Scan for the cell matching the given text and deliver its [X, Y] coordinate at center. 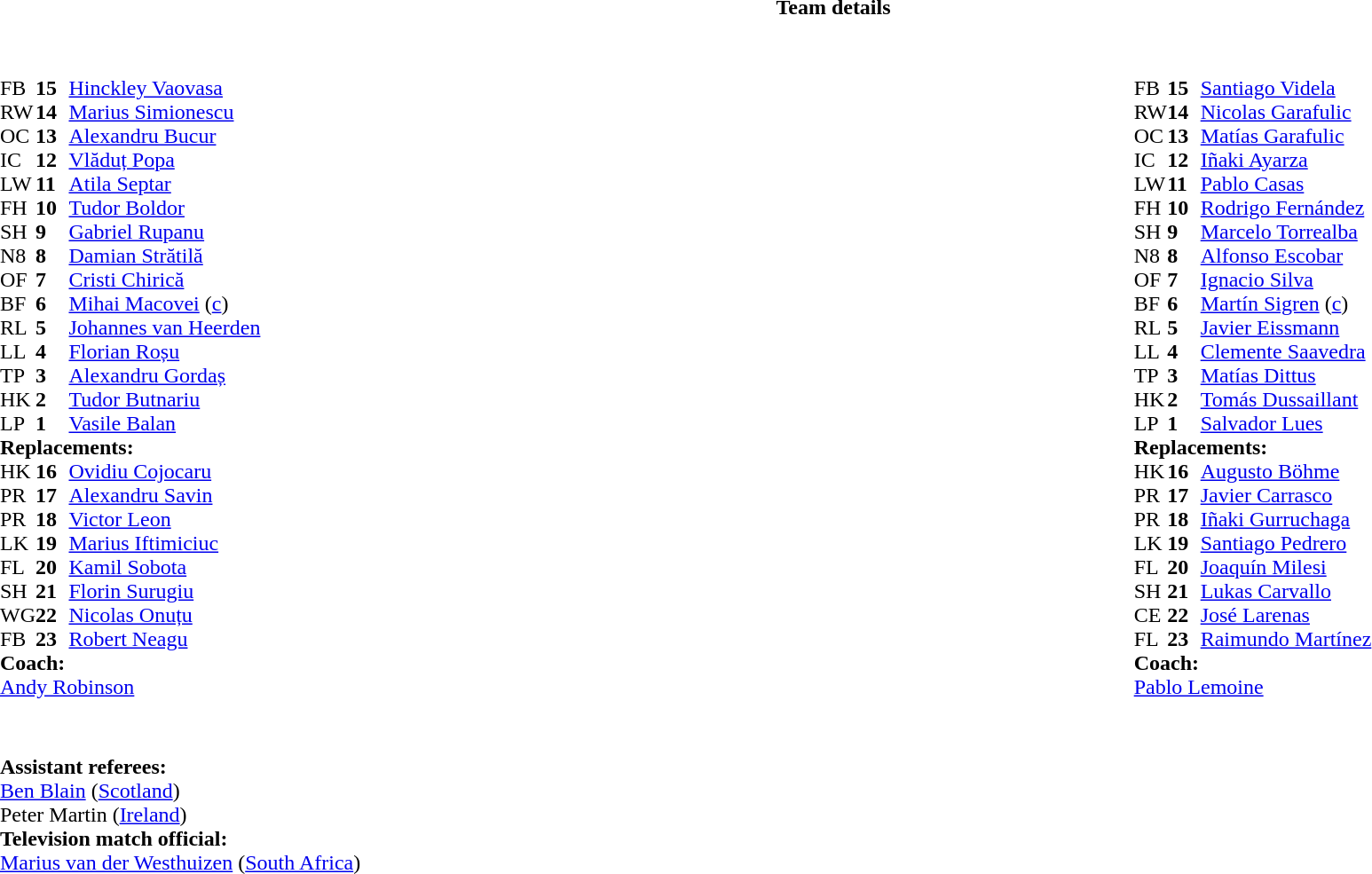
Iñaki Gurruchaga [1287, 520]
Victor Leon [164, 520]
Augusto Böhme [1287, 472]
Marcelo Torrealba [1287, 232]
Alexandru Gordaș [164, 376]
Alexandru Bucur [164, 137]
Vlăduț Popa [164, 160]
Damian Strătilă [164, 256]
Alfonso Escobar [1287, 256]
Iñaki Ayarza [1287, 160]
Nicolas Onuțu [164, 616]
CE [1151, 616]
Robert Neagu [164, 639]
Florin Surugiu [164, 591]
Florian Roșu [164, 351]
WG [18, 616]
Ignacio Silva [1287, 280]
Gabriel Rupanu [164, 232]
Tudor Boldor [164, 208]
Santiago Pedrero [1287, 543]
Ovidiu Cojocaru [164, 472]
Santiago Videla [1287, 89]
Pablo Lemoine [1253, 687]
Matías Dittus [1287, 376]
Hinckley Vaovasa [164, 89]
Raimundo Martínez [1287, 639]
Salvador Lues [1287, 424]
Johannes van Heerden [164, 328]
Marius Simionescu [164, 112]
Cristi Chirică [164, 280]
Marius Iftimiciuc [164, 543]
Rodrigo Fernández [1287, 208]
Tomás Dussaillant [1287, 399]
Vasile Balan [164, 424]
José Larenas [1287, 616]
Mihai Macovei (c) [164, 303]
Javier Carrasco [1287, 495]
Javier Eissmann [1287, 328]
Martín Sigren (c) [1287, 303]
Matías Garafulic [1287, 137]
Clemente Saavedra [1287, 351]
Pablo Casas [1287, 185]
Alexandru Savin [164, 495]
Tudor Butnariu [164, 399]
Andy Robinson [130, 687]
Kamil Sobota [164, 568]
Nicolas Garafulic [1287, 112]
Lukas Carvallo [1287, 591]
Joaquín Milesi [1287, 568]
Atila Septar [164, 185]
